Extract the (X, Y) coordinate from the center of the cell holding the provided text.  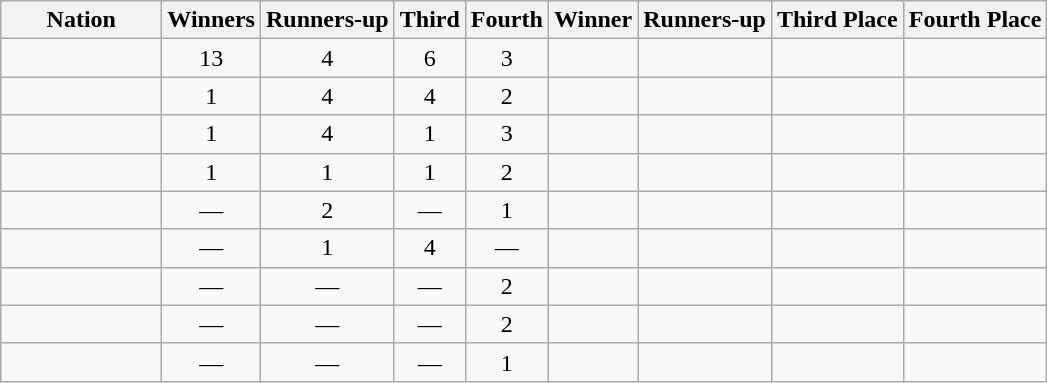
Third (430, 20)
13 (212, 58)
Winners (212, 20)
Nation (82, 20)
Fourth Place (975, 20)
Winner (592, 20)
Third Place (837, 20)
Fourth (506, 20)
6 (430, 58)
